Determine the [x, y] coordinate at the center of the cell enclosing the given text.  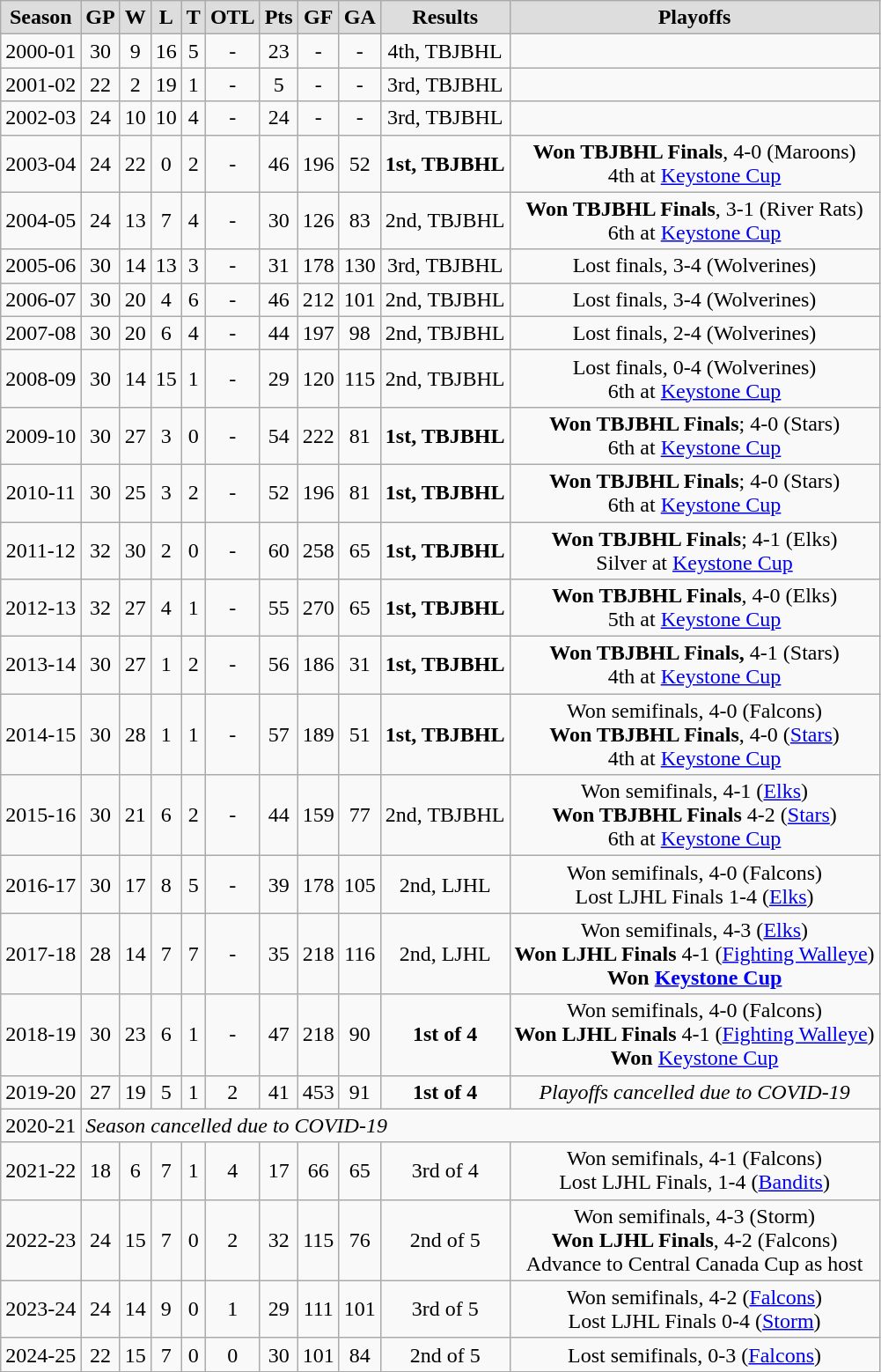
Lost finals, 2-4 (Wolverines) [694, 333]
Lost finals, 0-4 (Wolverines)6th at Keystone Cup [694, 379]
Season [40, 18]
2021-22 [40, 1171]
2022-23 [40, 1240]
25 [136, 493]
51 [359, 734]
2011-12 [40, 550]
GA [359, 18]
Playoffs [694, 18]
Won TBJBHL Finals; 4-1 (Elks)Silver at Keystone Cup [694, 550]
2008-09 [40, 379]
2016-17 [40, 884]
2003-04 [40, 164]
60 [278, 550]
2015-16 [40, 815]
2002-03 [40, 118]
222 [319, 435]
270 [319, 608]
47 [278, 1035]
Won semifinals, 4-3 (Elks)Won LJHL Finals 4-1 (Fighting Walleye)Won Keystone Cup [694, 954]
35 [278, 954]
2001-02 [40, 85]
Won semifinals, 4-1 (Falcons)Lost LJHL Finals, 1-4 (Bandits) [694, 1171]
18 [100, 1171]
Won semifinals, 4-0 (Falcons)Lost LJHL Finals 1-4 (Elks) [694, 884]
GP [100, 18]
OTL [232, 18]
212 [319, 299]
Won TBJBHL Finals, 4-0 (Elks)5th at Keystone Cup [694, 608]
2004-05 [40, 220]
120 [319, 379]
Won TBJBHL Finals, 3-1 (River Rats)6th at Keystone Cup [694, 220]
3rd of 5 [445, 1309]
2017-18 [40, 954]
91 [359, 1092]
Won semifinals, 4-1 (Elks)Won TBJBHL Finals 4-2 (Stars)6th at Keystone Cup [694, 815]
Won TBJBHL Finals, 4-1 (Stars)4th at Keystone Cup [694, 666]
39 [278, 884]
Pts [278, 18]
2013-14 [40, 666]
54 [278, 435]
Results [445, 18]
2020-21 [40, 1125]
56 [278, 666]
2018-19 [40, 1035]
83 [359, 220]
Season cancelled due to COVID-19 [481, 1125]
Lost semifinals, 0-3 (Falcons) [694, 1354]
57 [278, 734]
Won semifinals, 4-2 (Falcons)Lost LJHL Finals 0-4 (Storm) [694, 1309]
76 [359, 1240]
2012-13 [40, 608]
189 [319, 734]
77 [359, 815]
55 [278, 608]
Won semifinals, 4-0 (Falcons)Won LJHL Finals 4-1 (Fighting Walleye)Won Keystone Cup [694, 1035]
2005-06 [40, 266]
2014-15 [40, 734]
186 [319, 666]
T [194, 18]
90 [359, 1035]
16 [165, 51]
159 [319, 815]
2006-07 [40, 299]
Won semifinals, 4-3 (Storm)Won LJHL Finals, 4-2 (Falcons) Advance to Central Canada Cup as host [694, 1240]
21 [136, 815]
197 [319, 333]
2024-25 [40, 1354]
GF [319, 18]
130 [359, 266]
Playoffs cancelled due to COVID-19 [694, 1092]
111 [319, 1309]
66 [319, 1171]
Won semifinals, 4-0 (Falcons)Won TBJBHL Finals, 4-0 (Stars)4th at Keystone Cup [694, 734]
W [136, 18]
41 [278, 1092]
4th, TBJBHL [445, 51]
453 [319, 1092]
2007-08 [40, 333]
258 [319, 550]
116 [359, 954]
126 [319, 220]
84 [359, 1354]
Won TBJBHL Finals, 4-0 (Maroons)4th at Keystone Cup [694, 164]
2009-10 [40, 435]
L [165, 18]
2019-20 [40, 1092]
105 [359, 884]
2010-11 [40, 493]
2023-24 [40, 1309]
8 [165, 884]
2000-01 [40, 51]
98 [359, 333]
3rd of 4 [445, 1171]
